Extract the [x, y] coordinate from the center of the cell holding the provided text.  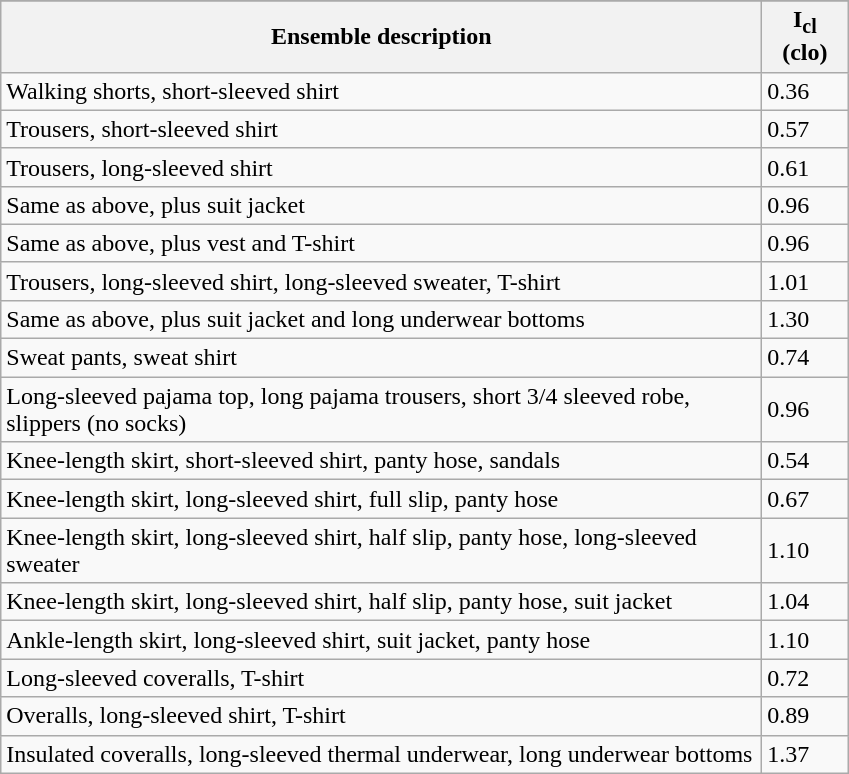
Long-sleeved coveralls, T-shirt [382, 678]
1.30 [805, 319]
Ensemble description [382, 36]
1.01 [805, 281]
0.36 [805, 91]
0.54 [805, 461]
0.67 [805, 499]
0.61 [805, 167]
Trousers, short-sleeved shirt [382, 129]
Long-sleeved pajama top, long pajama trousers, short 3/4 sleeved robe, slippers (no socks) [382, 410]
Knee-length skirt, short-sleeved shirt, panty hose, sandals [382, 461]
Insulated coveralls, long-sleeved thermal underwear, long underwear bottoms [382, 754]
Trousers, long-sleeved shirt [382, 167]
Knee-length skirt, long-sleeved shirt, full slip, panty hose [382, 499]
0.72 [805, 678]
Overalls, long-sleeved shirt, T-shirt [382, 716]
1.37 [805, 754]
1.04 [805, 602]
0.57 [805, 129]
Icl (clo) [805, 36]
0.74 [805, 358]
Same as above, plus suit jacket [382, 205]
0.89 [805, 716]
Knee-length skirt, long-sleeved shirt, half slip, panty hose, suit jacket [382, 602]
Knee-length skirt, long-sleeved shirt, half slip, panty hose, long-sleeved sweater [382, 550]
Same as above, plus vest and T-shirt [382, 243]
Ankle-length skirt, long-sleeved shirt, suit jacket, panty hose [382, 640]
Sweat pants, sweat shirt [382, 358]
Trousers, long-sleeved shirt, long-sleeved sweater, T-shirt [382, 281]
Walking shorts, short-sleeved shirt [382, 91]
Same as above, plus suit jacket and long underwear bottoms [382, 319]
